For the text-containing cell, return its midpoint in [X, Y] coordinate format. 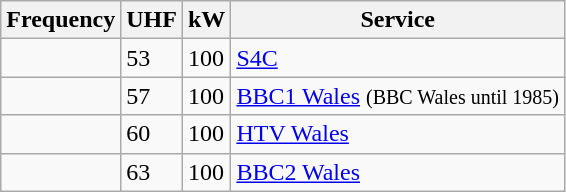
kW [206, 20]
BBC2 Wales [398, 172]
S4C [398, 58]
Service [398, 20]
UHF [152, 20]
60 [152, 134]
57 [152, 96]
63 [152, 172]
BBC1 Wales (BBC Wales until 1985) [398, 96]
HTV Wales [398, 134]
53 [152, 58]
Frequency [61, 20]
